Capture the cell that displays the provided text and extract its [X, Y] central coordinate. 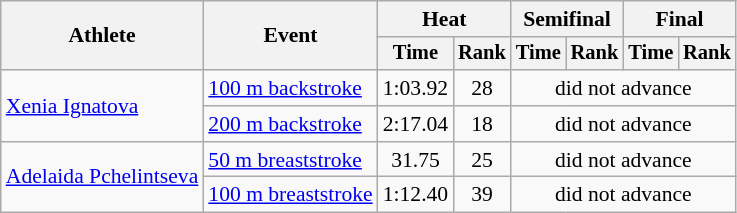
100 m breaststroke [290, 195]
Athlete [102, 36]
39 [482, 195]
Semifinal [567, 19]
31.75 [416, 160]
200 m backstroke [290, 124]
100 m backstroke [290, 88]
18 [482, 124]
Adelaida Pchelintseva [102, 178]
2:17.04 [416, 124]
Xenia Ignatova [102, 106]
25 [482, 160]
Heat [444, 19]
Final [679, 19]
1:12.40 [416, 195]
1:03.92 [416, 88]
50 m breaststroke [290, 160]
Event [290, 36]
28 [482, 88]
